Provide the (x, y) coordinate of the cell's center where the given text is located.  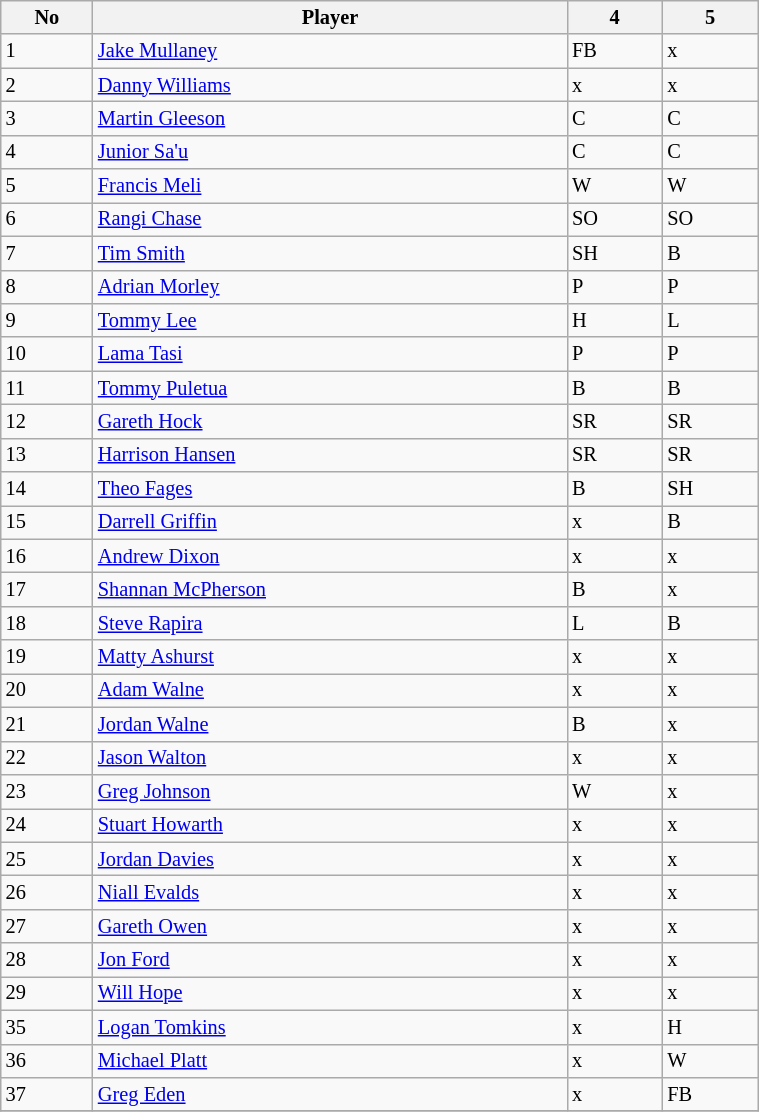
Jake Mullaney (330, 51)
Adam Walne (330, 690)
Greg Eden (330, 1094)
35 (47, 1027)
Adrian Morley (330, 287)
Will Hope (330, 993)
19 (47, 657)
Greg Johnson (330, 791)
17 (47, 589)
9 (47, 320)
Lama Tasi (330, 354)
Gareth Owen (330, 926)
Jason Walton (330, 758)
10 (47, 354)
23 (47, 791)
Gareth Hock (330, 421)
28 (47, 960)
15 (47, 522)
Tommy Puletua (330, 388)
Darrell Griffin (330, 522)
Player (330, 17)
Niall Evalds (330, 892)
Andrew Dixon (330, 556)
29 (47, 993)
20 (47, 690)
No (47, 17)
Stuart Howarth (330, 825)
22 (47, 758)
8 (47, 287)
25 (47, 859)
27 (47, 926)
36 (47, 1061)
24 (47, 825)
Matty Ashurst (330, 657)
1 (47, 51)
Michael Platt (330, 1061)
12 (47, 421)
Logan Tomkins (330, 1027)
Tommy Lee (330, 320)
Martin Gleeson (330, 118)
26 (47, 892)
Jordan Davies (330, 859)
Francis Meli (330, 186)
Steve Rapira (330, 623)
Tim Smith (330, 253)
Rangi Chase (330, 219)
6 (47, 219)
Danny Williams (330, 85)
3 (47, 118)
13 (47, 455)
Harrison Hansen (330, 455)
Jordan Walne (330, 724)
Shannan McPherson (330, 589)
2 (47, 85)
16 (47, 556)
Theo Fages (330, 489)
11 (47, 388)
21 (47, 724)
14 (47, 489)
Jon Ford (330, 960)
Junior Sa'u (330, 152)
37 (47, 1094)
18 (47, 623)
7 (47, 253)
